Output the [X, Y] coordinate of the center of the cell containing the given text.  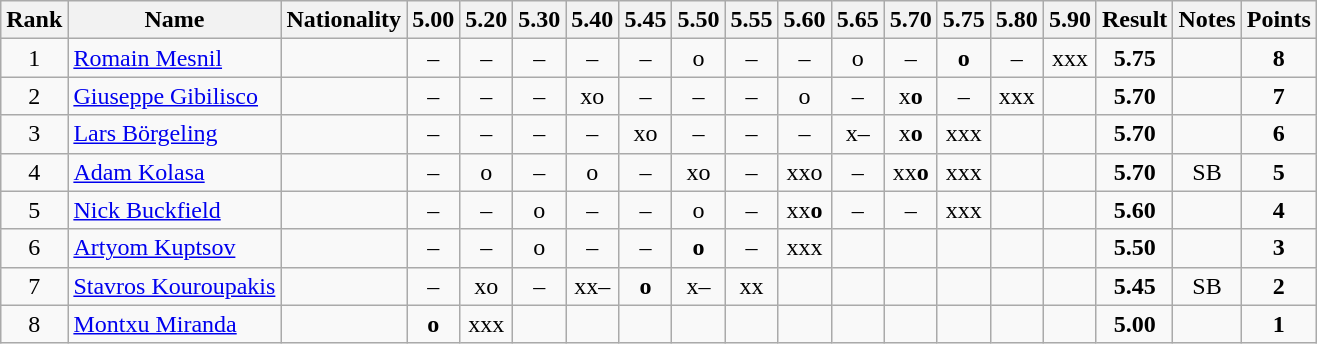
Stavros Kouroupakis [174, 286]
xx [752, 286]
Notes [1207, 20]
xx– [592, 286]
Name [174, 20]
5.90 [1070, 20]
5.80 [1016, 20]
Result [1134, 20]
Nick Buckfield [174, 210]
Artyom Kuptsov [174, 248]
5.30 [540, 20]
Romain Mesnil [174, 58]
Lars Börgeling [174, 134]
Giuseppe Gibilisco [174, 96]
5.55 [752, 20]
Rank [34, 20]
Points [1278, 20]
Montxu Miranda [174, 324]
Adam Kolasa [174, 172]
5.40 [592, 20]
5.20 [486, 20]
Nationality [344, 20]
5.65 [858, 20]
